Identify which cell holds the provided text, then report its (x, y) central coordinate. 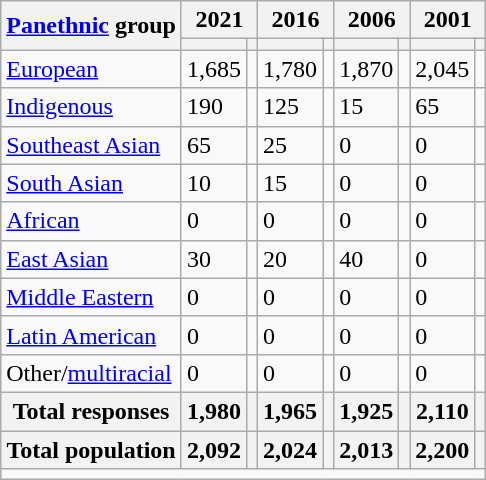
1,780 (290, 69)
European (92, 69)
East Asian (92, 259)
2016 (296, 20)
1,925 (366, 411)
1,685 (214, 69)
Latin American (92, 335)
40 (366, 259)
1,965 (290, 411)
2,013 (366, 449)
125 (290, 107)
Indigenous (92, 107)
Southeast Asian (92, 145)
Total population (92, 449)
2001 (448, 20)
2006 (372, 20)
1,980 (214, 411)
Total responses (92, 411)
30 (214, 259)
190 (214, 107)
Other/multiracial (92, 373)
Middle Eastern (92, 297)
2021 (219, 20)
1,870 (366, 69)
20 (290, 259)
2,200 (442, 449)
2,110 (442, 411)
2,024 (290, 449)
25 (290, 145)
South Asian (92, 183)
10 (214, 183)
2,092 (214, 449)
African (92, 221)
Panethnic group (92, 26)
2,045 (442, 69)
